For the text-containing cell, return its midpoint in (X, Y) coordinate format. 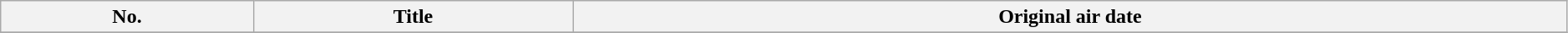
Title (413, 17)
No. (127, 17)
Original air date (1071, 17)
